Capture the cell that displays the provided text and extract its (X, Y) central coordinate. 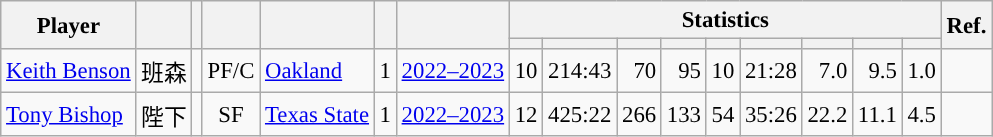
Keith Benson (68, 71)
陛下 (164, 115)
Texas State (318, 115)
Oakland (318, 71)
11.1 (878, 115)
22.2 (827, 115)
PF/C (230, 71)
Statistics (725, 20)
266 (640, 115)
4.5 (922, 115)
班森 (164, 71)
425:22 (580, 115)
Player (68, 25)
7.0 (827, 71)
214:43 (580, 71)
54 (722, 115)
12 (526, 115)
21:28 (772, 71)
35:26 (772, 115)
1.0 (922, 71)
70 (640, 71)
SF (230, 115)
133 (684, 115)
Tony Bishop (68, 115)
Ref. (966, 25)
95 (684, 71)
9.5 (878, 71)
